For the text-containing cell, return its midpoint in (X, Y) coordinate format. 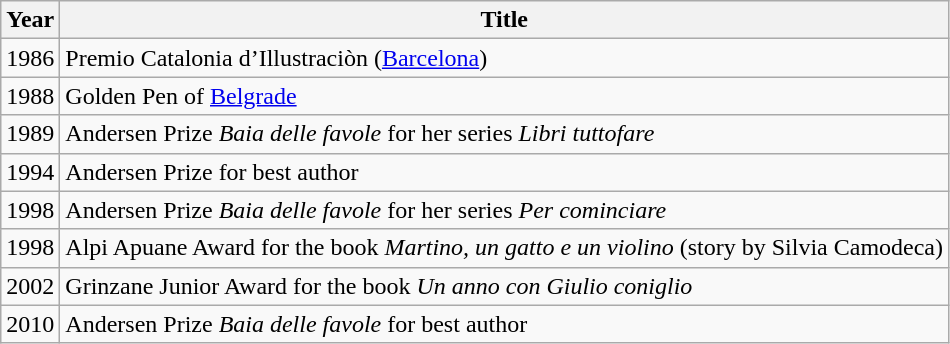
Title (504, 20)
Year (30, 20)
1986 (30, 58)
1989 (30, 134)
Andersen Prize for best author (504, 172)
Andersen Prize Baia delle favole for best author (504, 324)
Alpi Apuane Award for the book Martino, un gatto e un violino (story by Silvia Camodeca) (504, 248)
1994 (30, 172)
2010 (30, 324)
Andersen Prize Baia delle favole for her series Per cominciare (504, 210)
Golden Pen of Belgrade (504, 96)
Andersen Prize Baia delle favole for her series Libri tuttofare (504, 134)
Premio Catalonia d’Illustraciòn (Barcelona) (504, 58)
Grinzane Junior Award for the book Un anno con Giulio coniglio (504, 286)
1988 (30, 96)
2002 (30, 286)
